Extract the (x, y) coordinate from the center of the cell holding the provided text.  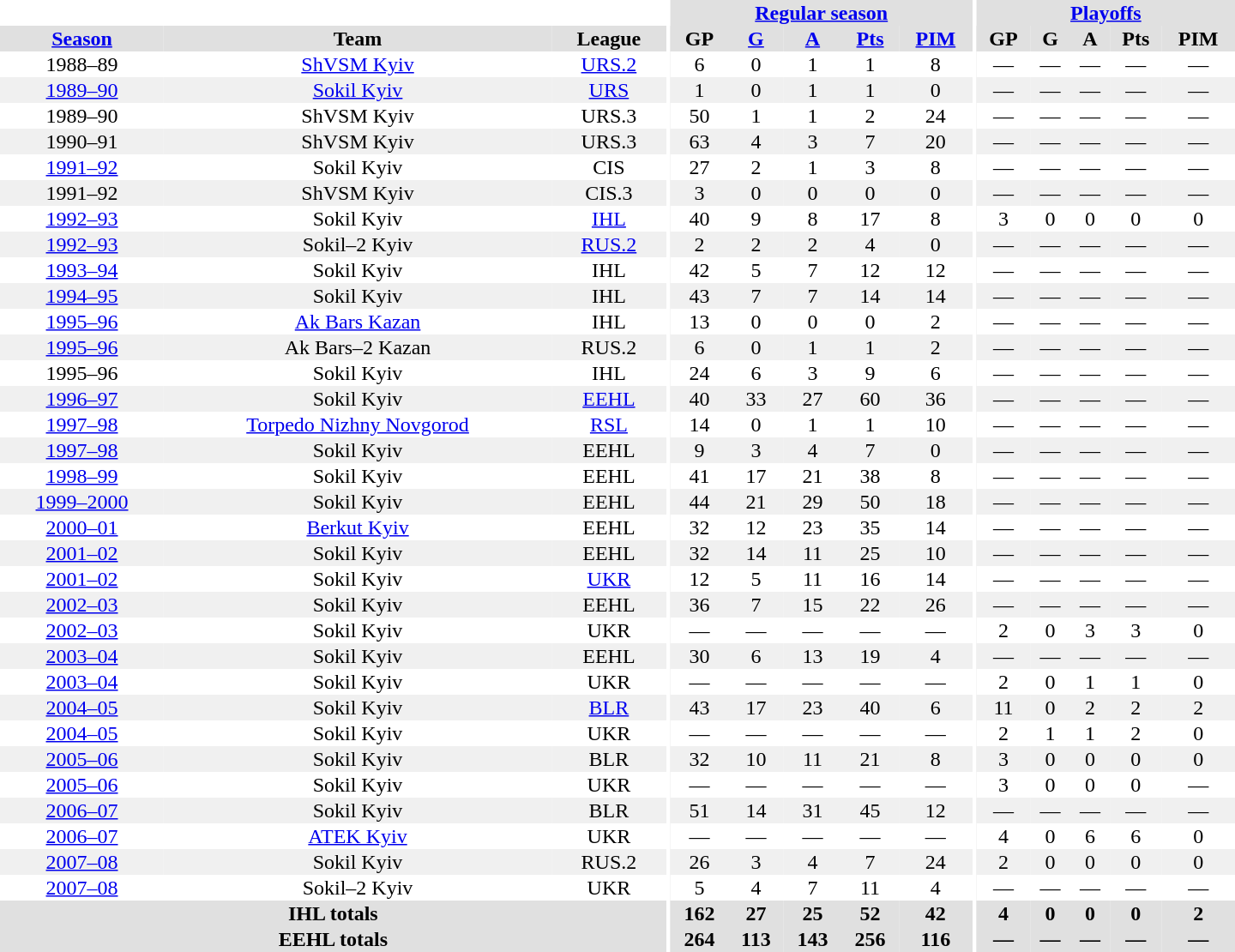
63 (700, 142)
60 (870, 399)
41 (700, 476)
18 (935, 502)
Torpedo Nizhny Novgorod (358, 425)
22 (870, 605)
116 (935, 939)
52 (870, 913)
162 (700, 913)
35 (870, 527)
51 (700, 810)
30 (700, 656)
256 (870, 939)
1998–99 (82, 476)
Berkut Kyiv (358, 527)
Team (358, 39)
1988–89 (82, 64)
2000–01 (82, 527)
Ak Bars Kazan (358, 322)
ATEK Kyiv (358, 836)
1994–95 (82, 296)
EEHL totals (333, 939)
143 (813, 939)
URS.2 (609, 64)
CIS.3 (609, 193)
19 (870, 656)
38 (870, 476)
Season (82, 39)
Playoffs (1106, 13)
IHL totals (333, 913)
League (609, 39)
44 (700, 502)
1996–97 (82, 399)
URS (609, 90)
29 (813, 502)
31 (813, 810)
RSL (609, 425)
33 (756, 399)
20 (935, 142)
Ak Bars–2 Kazan (358, 347)
264 (700, 939)
1999–2000 (82, 502)
1990–91 (82, 142)
CIS (609, 167)
Regular season (822, 13)
45 (870, 810)
1993–94 (82, 270)
16 (870, 579)
113 (756, 939)
15 (813, 605)
